Output the (x, y) coordinate of the center of the cell containing the given text.  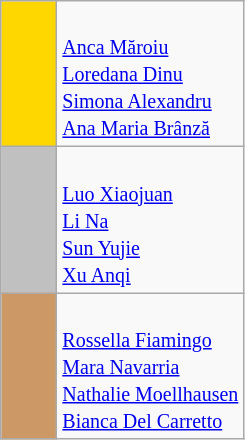
Luo XiaojuanLi NaSun YujieXu Anqi (150, 220)
Anca MăroiuLoredana DinuSimona AlexandruAna Maria Brânză (150, 74)
Rossella FiamingoMara NavarriaNathalie MoellhausenBianca Del Carretto (150, 366)
